Locate the cell with the specified text and output its [X, Y] center coordinate. 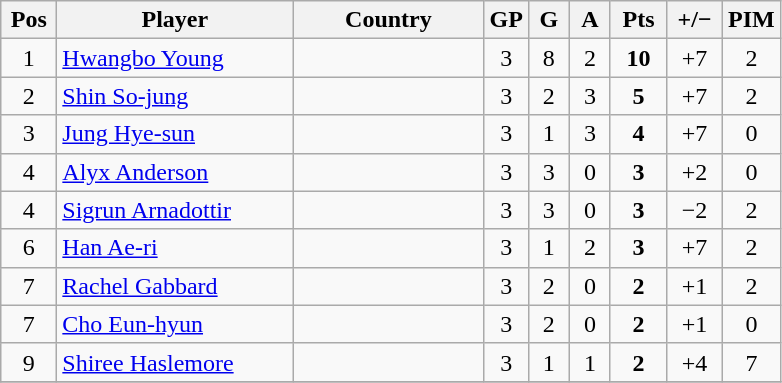
Country [388, 20]
8 [548, 58]
+2 [695, 172]
6 [29, 248]
Shiree Haslemore [175, 362]
Shin So-jung [175, 96]
+/− [695, 20]
Sigrun Arnadottir [175, 210]
10 [638, 58]
G [548, 20]
Han Ae-ri [175, 248]
Hwangbo Young [175, 58]
PIM [752, 20]
A [590, 20]
Pts [638, 20]
Jung Hye-sun [175, 134]
Cho Eun-hyun [175, 324]
Player [175, 20]
Rachel Gabbard [175, 286]
Alyx Anderson [175, 172]
−2 [695, 210]
5 [638, 96]
+4 [695, 362]
9 [29, 362]
GP [506, 20]
Pos [29, 20]
